Find where the given text appears and provide that cell's center as [x, y] coordinate. 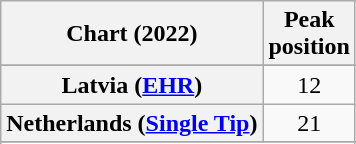
Netherlands (Single Tip) [132, 123]
21 [309, 123]
Latvia (EHR) [132, 85]
Chart (2022) [132, 34]
12 [309, 85]
Peakposition [309, 34]
